Identify which cell holds the provided text, then report its (X, Y) central coordinate. 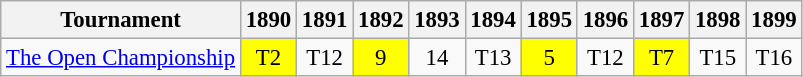
T13 (493, 58)
5 (549, 58)
1892 (381, 20)
T16 (774, 58)
1896 (605, 20)
1891 (325, 20)
1895 (549, 20)
1899 (774, 20)
9 (381, 58)
1898 (718, 20)
14 (437, 58)
T7 (661, 58)
The Open Championship (121, 58)
Tournament (121, 20)
1893 (437, 20)
T15 (718, 58)
1897 (661, 20)
1894 (493, 20)
1890 (268, 20)
T2 (268, 58)
